Determine the [X, Y] coordinate at the center of the cell enclosing the given text.  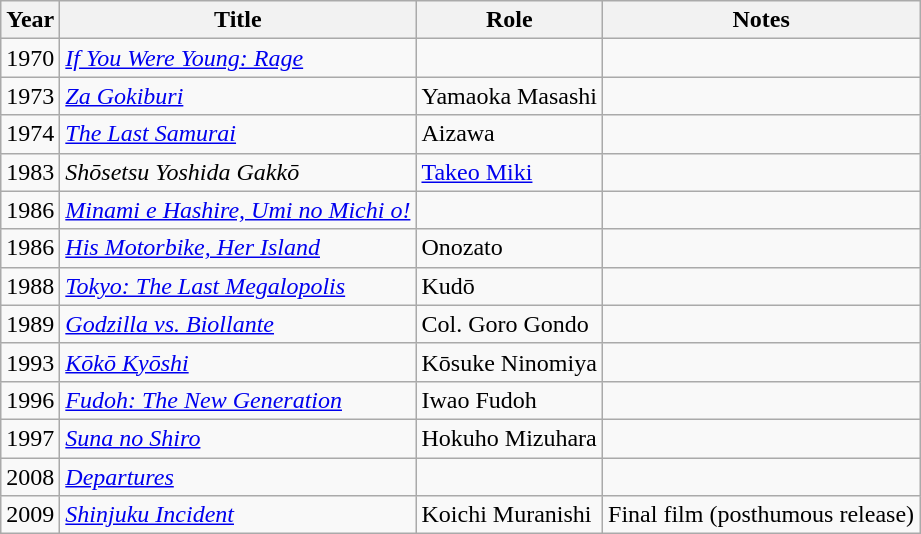
1996 [30, 400]
Hokuho Mizuhara [510, 438]
Year [30, 20]
Takeo Miki [510, 172]
Shinjuku Incident [238, 515]
1974 [30, 134]
Title [238, 20]
Final film (posthumous release) [762, 515]
Aizawa [510, 134]
The Last Samurai [238, 134]
2008 [30, 477]
1989 [30, 324]
1973 [30, 96]
Koichi Muranishi [510, 515]
Notes [762, 20]
Fudoh: The New Generation [238, 400]
Yamaoka Masashi [510, 96]
Col. Goro Gondo [510, 324]
1997 [30, 438]
Iwao Fudoh [510, 400]
Suna no Shiro [238, 438]
1988 [30, 286]
1983 [30, 172]
Godzilla vs. Biollante [238, 324]
If You Were Young: Rage [238, 58]
Kudō [510, 286]
Role [510, 20]
Kōkō Kyōshi [238, 362]
Departures [238, 477]
Za Gokiburi [238, 96]
Kōsuke Ninomiya [510, 362]
2009 [30, 515]
Shōsetsu Yoshida Gakkō [238, 172]
Minami e Hashire, Umi no Michi o! [238, 210]
1970 [30, 58]
His Motorbike, Her Island [238, 248]
Onozato [510, 248]
1993 [30, 362]
Tokyo: The Last Megalopolis [238, 286]
